Identify which cell holds the provided text, then report its [x, y] central coordinate. 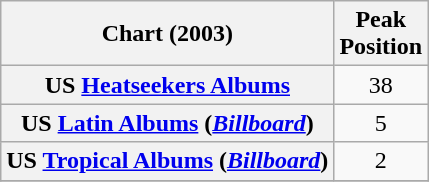
US Heatseekers Albums [168, 85]
38 [381, 85]
5 [381, 123]
Peak Position [381, 34]
2 [381, 161]
US Latin Albums (Billboard) [168, 123]
US Tropical Albums (Billboard) [168, 161]
Chart (2003) [168, 34]
